Determine the (X, Y) coordinate at the center of the cell enclosing the given text.  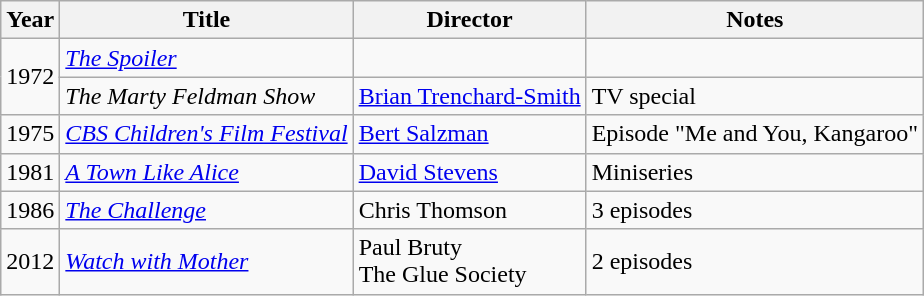
Notes (754, 20)
A Town Like Alice (206, 172)
Year (30, 20)
1981 (30, 172)
The Spoiler (206, 58)
Chris Thomson (470, 210)
2 episodes (754, 262)
1972 (30, 77)
1975 (30, 134)
Watch with Mother (206, 262)
Paul BrutyThe Glue Society (470, 262)
3 episodes (754, 210)
The Marty Feldman Show (206, 96)
CBS Children's Film Festival (206, 134)
David Stevens (470, 172)
Director (470, 20)
Brian Trenchard-Smith (470, 96)
Episode "Me and You, Kangaroo" (754, 134)
Bert Salzman (470, 134)
1986 (30, 210)
Title (206, 20)
Miniseries (754, 172)
The Challenge (206, 210)
2012 (30, 262)
TV special (754, 96)
